Provide the (X, Y) coordinate of the cell's center where the given text is located.  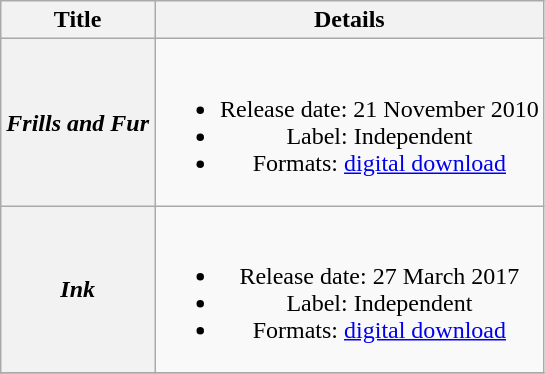
Ink (78, 290)
Details (350, 20)
Title (78, 20)
Release date: 27 March 2017Label: IndependentFormats: digital download (350, 290)
Frills and Fur (78, 122)
Release date: 21 November 2010Label: IndependentFormats: digital download (350, 122)
